Detect which cell encompasses the target text, then output its [x, y] center coordinate. 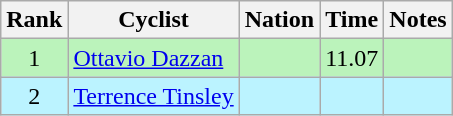
Time [352, 20]
Nation [279, 20]
2 [34, 96]
Cyclist [154, 20]
Terrence Tinsley [154, 96]
11.07 [352, 58]
Notes [418, 20]
Rank [34, 20]
1 [34, 58]
Ottavio Dazzan [154, 58]
